Extract the [x, y] coordinate from the center of the cell holding the provided text.  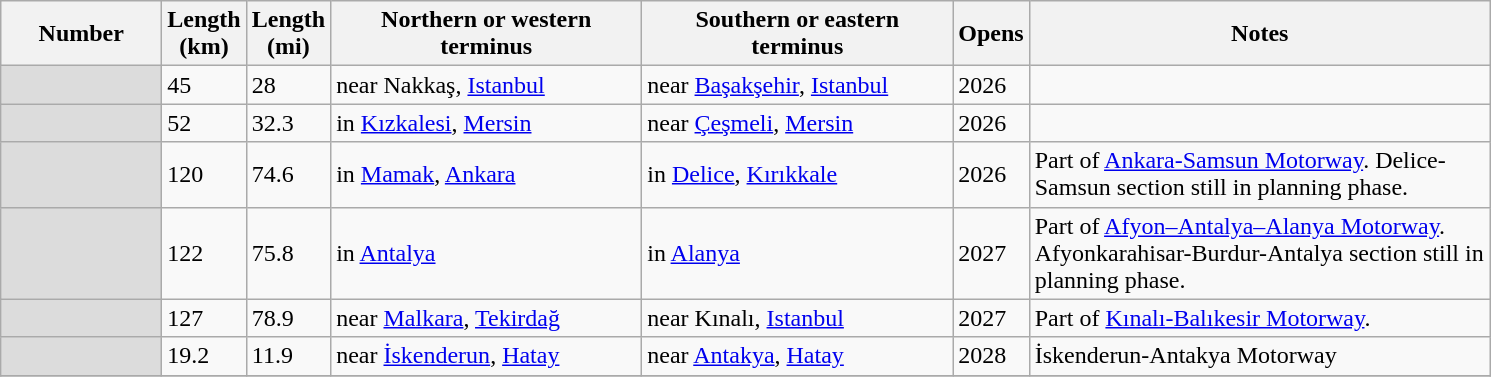
near Antakya, Hatay [798, 356]
near Çeşmeli, Mersin [798, 123]
Notes [1260, 34]
45 [204, 85]
52 [204, 123]
2028 [991, 356]
Part of Kınalı-Balıkesir Motorway. [1260, 318]
in Alanya [798, 253]
122 [204, 253]
120 [204, 174]
Part of Ankara-Samsun Motorway. Delice-Samsun section still in planning phase. [1260, 174]
near İskenderun, Hatay [486, 356]
near Malkara, Tekirdağ [486, 318]
75.8 [288, 253]
Number [82, 34]
İskenderun-Antakya Motorway [1260, 356]
28 [288, 85]
32.3 [288, 123]
near Nakkaş, Istanbul [486, 85]
in Kızkalesi, Mersin [486, 123]
19.2 [204, 356]
near Kınalı, Istanbul [798, 318]
Northern or western terminus [486, 34]
in Antalya [486, 253]
127 [204, 318]
11.9 [288, 356]
78.9 [288, 318]
Length (mi) [288, 34]
Southern or eastern terminus [798, 34]
Part of Afyon–Antalya–Alanya Motorway. Afyonkarahisar-Burdur-Antalya section still in planning phase. [1260, 253]
in Delice, Kırıkkale [798, 174]
Opens [991, 34]
near Başakşehir, Istanbul [798, 85]
in Mamak, Ankara [486, 174]
74.6 [288, 174]
Length (km) [204, 34]
